Find where the given text appears and provide that cell's center as (x, y) coordinate. 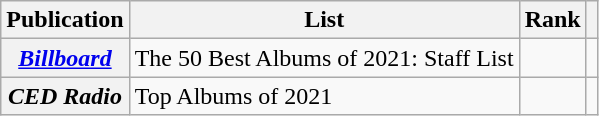
The 50 Best Albums of 2021: Staff List (324, 58)
List (324, 20)
CED Radio (65, 96)
Billboard (65, 58)
Rank (552, 20)
Top Albums of 2021 (324, 96)
Publication (65, 20)
